From the cell containing the given text, extract its center point as (x, y) coordinate. 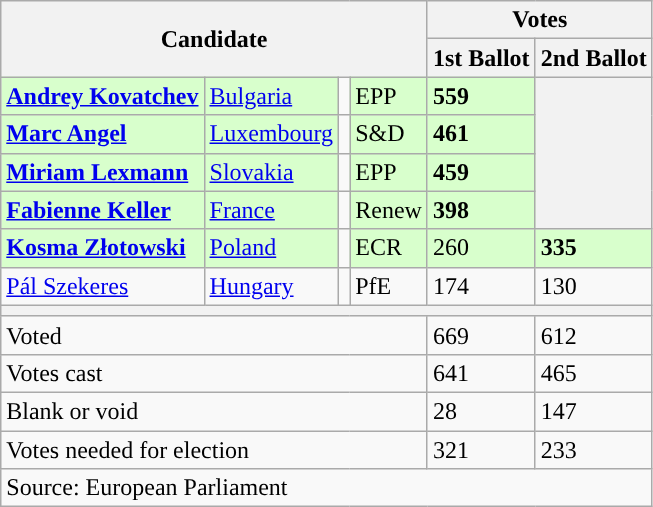
Luxembourg (272, 134)
612 (594, 335)
Fabienne Keller (102, 210)
Votes needed for election (214, 449)
Votes (540, 20)
Andrey Kovatchev (102, 96)
Marc Angel (102, 134)
641 (481, 373)
174 (481, 286)
2nd Ballot (594, 58)
France (272, 210)
Miriam Lexmann (102, 172)
398 (481, 210)
461 (481, 134)
Source: European Parliament (326, 488)
233 (594, 449)
Pál Szekeres (102, 286)
Votes cast (214, 373)
130 (594, 286)
Hungary (272, 286)
28 (481, 411)
PfE (389, 286)
321 (481, 449)
Candidate (214, 39)
Voted (214, 335)
465 (594, 373)
669 (481, 335)
Kosma Złotowski (102, 248)
S&D (389, 134)
459 (481, 172)
335 (594, 248)
ECR (389, 248)
1st Ballot (481, 58)
Bulgaria (272, 96)
Poland (272, 248)
Renew (389, 210)
Blank or void (214, 411)
260 (481, 248)
147 (594, 411)
Slovakia (272, 172)
559 (481, 96)
